Extract the [x, y] coordinate from the center of the cell holding the provided text.  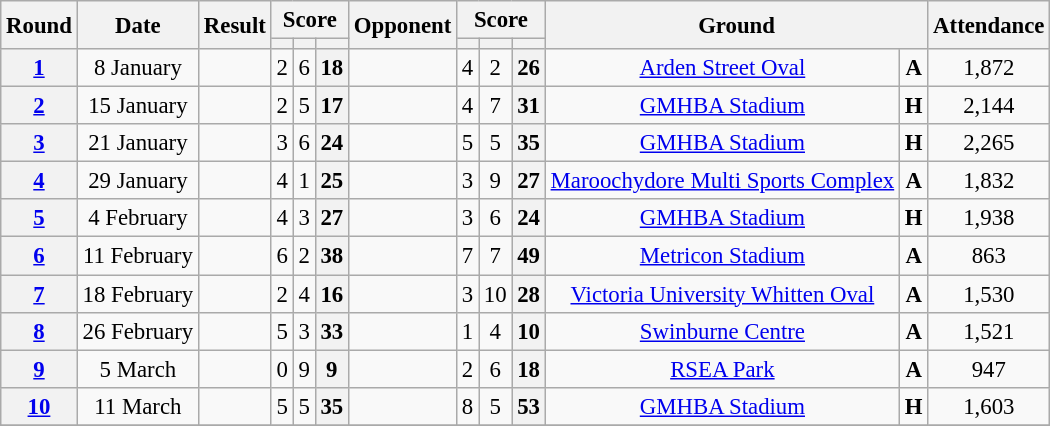
1,832 [989, 181]
8 January [138, 68]
2,265 [989, 143]
53 [528, 406]
0 [282, 369]
25 [332, 181]
Attendance [989, 25]
15 January [138, 106]
2,144 [989, 106]
4 February [138, 219]
26 [528, 68]
Result [236, 25]
49 [528, 256]
Arden Street Oval [722, 68]
29 January [138, 181]
28 [528, 294]
RSEA Park [722, 369]
17 [332, 106]
33 [332, 331]
21 January [138, 143]
1,603 [989, 406]
Maroochydore Multi Sports Complex [722, 181]
38 [332, 256]
11 March [138, 406]
1,872 [989, 68]
863 [989, 256]
16 [332, 294]
Victoria University Whitten Oval [722, 294]
11 February [138, 256]
Swinburne Centre [722, 331]
18 February [138, 294]
Ground [736, 25]
1,530 [989, 294]
Opponent [402, 25]
Metricon Stadium [722, 256]
5 March [138, 369]
Round [39, 25]
947 [989, 369]
1,521 [989, 331]
1,938 [989, 219]
31 [528, 106]
Date [138, 25]
26 February [138, 331]
